Extract the [X, Y] coordinate from the center of the cell holding the provided text.  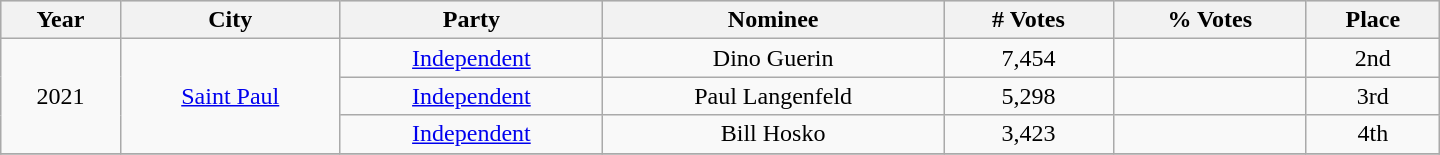
Saint Paul [230, 96]
Nominee [772, 20]
Paul Langenfeld [772, 96]
Year [60, 20]
7,454 [1028, 58]
2nd [1372, 58]
Place [1372, 20]
2021 [60, 96]
Party [471, 20]
% Votes [1210, 20]
3,423 [1028, 134]
4th [1372, 134]
Dino Guerin [772, 58]
3rd [1372, 96]
5,298 [1028, 96]
Bill Hosko [772, 134]
# Votes [1028, 20]
City [230, 20]
